For the text-containing cell, return its midpoint in (x, y) coordinate format. 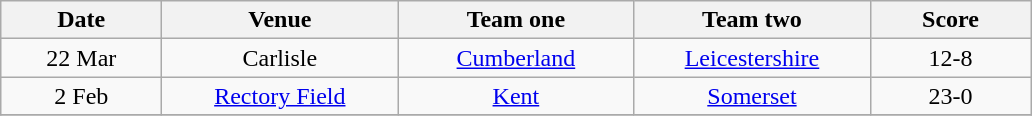
Cumberland (516, 58)
Date (82, 20)
12-8 (950, 58)
22 Mar (82, 58)
Rectory Field (280, 96)
2 Feb (82, 96)
23-0 (950, 96)
Somerset (752, 96)
Kent (516, 96)
Leicestershire (752, 58)
Team one (516, 20)
Venue (280, 20)
Team two (752, 20)
Score (950, 20)
Carlisle (280, 58)
